Capture the cell that displays the provided text and extract its [X, Y] central coordinate. 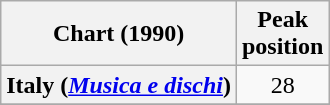
Italy (Musica e dischi) [119, 85]
Chart (1990) [119, 34]
Peakposition [282, 34]
28 [282, 85]
